Return the [x, y] coordinate for the center point of the cell that contains the specified text.  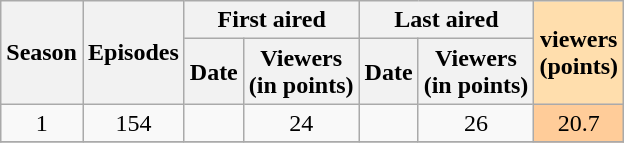
Season [42, 52]
1 [42, 123]
24 [301, 123]
First aired [272, 20]
26 [476, 123]
20.7 [579, 123]
Episodes [133, 52]
154 [133, 123]
Last aired [446, 20]
viewers (points) [579, 52]
